Provide the (X, Y) coordinate of the cell's center where the given text is located.  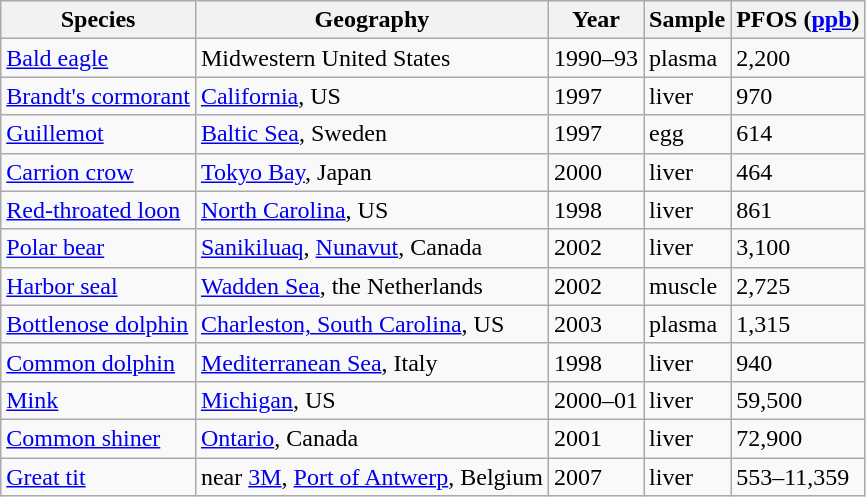
940 (798, 362)
Brandt's cormorant (98, 96)
Midwestern United States (372, 58)
near 3M, Port of Antwerp, Belgium (372, 477)
2001 (596, 438)
464 (798, 172)
553–11,359 (798, 477)
2007 (596, 477)
59,500 (798, 400)
2000 (596, 172)
North Carolina, US (372, 210)
3,100 (798, 248)
Common shiner (98, 438)
muscle (688, 286)
2000–01 (596, 400)
egg (688, 134)
970 (798, 96)
Wadden Sea, the Netherlands (372, 286)
Polar bear (98, 248)
Sanikiluaq, Nunavut, Canada (372, 248)
Harbor seal (98, 286)
Ontario, Canada (372, 438)
Michigan, US (372, 400)
Mink (98, 400)
72,900 (798, 438)
2003 (596, 324)
Common dolphin (98, 362)
Geography (372, 20)
2,725 (798, 286)
Year (596, 20)
Mediterranean Sea, Italy (372, 362)
861 (798, 210)
614 (798, 134)
Bald eagle (98, 58)
Bottlenose dolphin (98, 324)
Carrion crow (98, 172)
PFOS (ppb) (798, 20)
1990–93 (596, 58)
Red-throated loon (98, 210)
Sample (688, 20)
1,315 (798, 324)
Baltic Sea, Sweden (372, 134)
Species (98, 20)
California, US (372, 96)
2,200 (798, 58)
Charleston, South Carolina, US (372, 324)
Tokyo Bay, Japan (372, 172)
Great tit (98, 477)
Guillemot (98, 134)
